Detect which cell encompasses the target text, then output its (x, y) center coordinate. 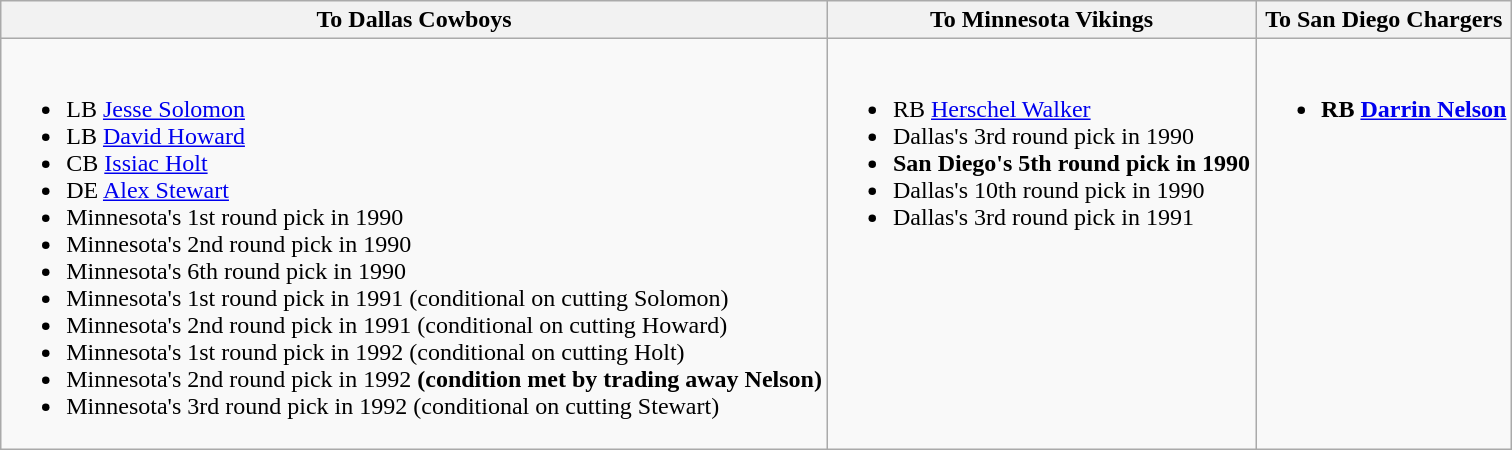
To San Diego Chargers (1384, 20)
RB Herschel WalkerDallas's 3rd round pick in 1990San Diego's 5th round pick in 1990Dallas's 10th round pick in 1990Dallas's 3rd round pick in 1991 (1041, 244)
To Dallas Cowboys (414, 20)
To Minnesota Vikings (1041, 20)
RB Darrin Nelson (1384, 244)
